Return the (x, y) coordinate for the center point of the cell that contains the specified text.  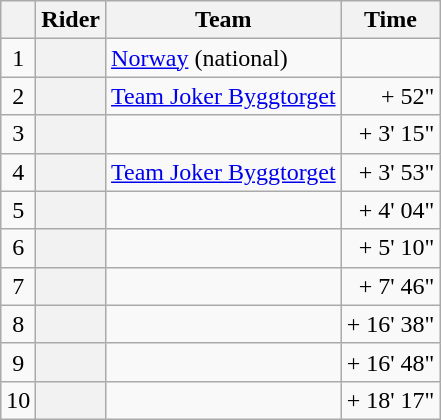
8 (18, 324)
+ 3' 53" (390, 172)
+ 16' 38" (390, 324)
Team (224, 20)
+ 7' 46" (390, 286)
3 (18, 134)
5 (18, 210)
Time (390, 20)
Rider (71, 20)
+ 5' 10" (390, 248)
9 (18, 362)
+ 4' 04" (390, 210)
10 (18, 400)
7 (18, 286)
+ 3' 15" (390, 134)
4 (18, 172)
Norway (national) (224, 58)
6 (18, 248)
1 (18, 58)
2 (18, 96)
+ 16' 48" (390, 362)
+ 52" (390, 96)
+ 18' 17" (390, 400)
